Output the [x, y] coordinate of the center of the cell containing the given text.  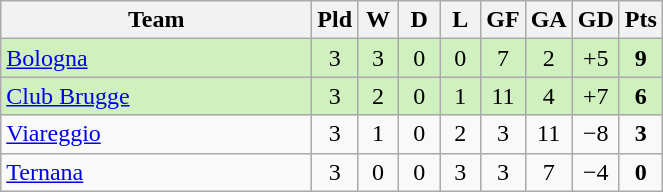
−8 [596, 134]
6 [640, 96]
GD [596, 20]
4 [548, 96]
Bologna [156, 58]
+5 [596, 58]
−4 [596, 172]
Pld [335, 20]
Club Brugge [156, 96]
GA [548, 20]
L [460, 20]
D [420, 20]
9 [640, 58]
GF [503, 20]
+7 [596, 96]
Viareggio [156, 134]
Ternana [156, 172]
Pts [640, 20]
W [378, 20]
Team [156, 20]
